Provide the (X, Y) coordinate of the cell's center where the given text is located.  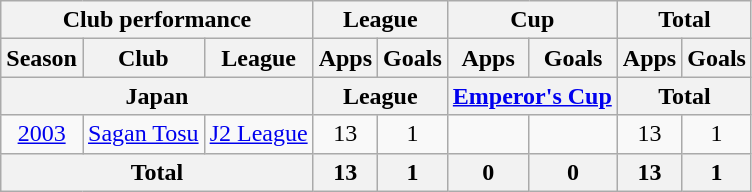
Cup (532, 20)
Sagan Tosu (143, 134)
J2 League (258, 134)
Emperor's Cup (532, 96)
Season (42, 58)
Club (143, 58)
Club performance (157, 20)
2003 (42, 134)
Japan (157, 96)
